Search for the cell housing the specified text and yield its [x, y] center coordinate. 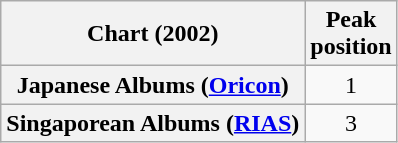
Japanese Albums (Oricon) [153, 85]
3 [351, 123]
1 [351, 85]
Singaporean Albums (RIAS) [153, 123]
Peakposition [351, 34]
Chart (2002) [153, 34]
